Find where the given text appears and provide that cell's center as [X, Y] coordinate. 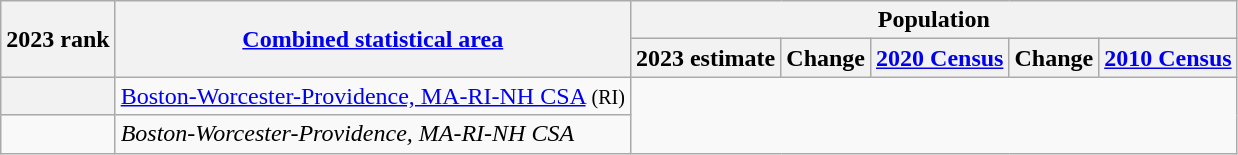
2020 Census [940, 58]
2023 estimate [705, 58]
Population [934, 20]
Boston-Worcester-Providence, MA-RI-NH CSA [372, 134]
Combined statistical area [372, 39]
2010 Census [1168, 58]
2023 rank [58, 39]
Boston-Worcester-Providence, MA-RI-NH CSA (RI) [372, 96]
